Output the [X, Y] coordinate of the center of the cell containing the given text.  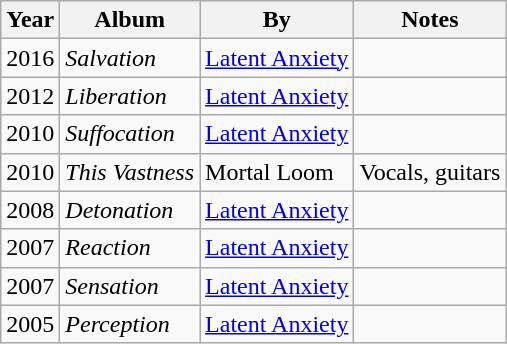
2005 [30, 324]
By [277, 20]
Album [130, 20]
This Vastness [130, 172]
Reaction [130, 248]
Year [30, 20]
Perception [130, 324]
2012 [30, 96]
Detonation [130, 210]
Suffocation [130, 134]
2016 [30, 58]
2008 [30, 210]
Liberation [130, 96]
Mortal Loom [277, 172]
Notes [430, 20]
Sensation [130, 286]
Salvation [130, 58]
Vocals, guitars [430, 172]
